Pinpoint the cell where the given text exists, returning its [X, Y] midpoint coordinate. 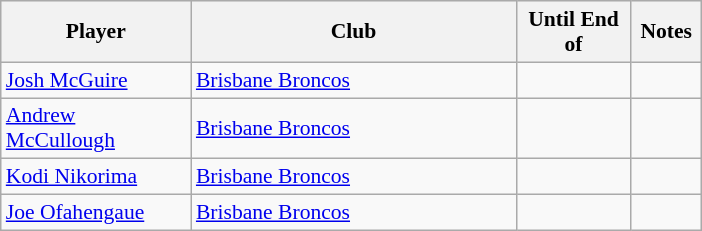
Josh McGuire [96, 80]
Player [96, 32]
Club [354, 32]
Notes [666, 32]
Andrew McCullough [96, 128]
Until End of [574, 32]
Kodi Nikorima [96, 177]
Joe Ofahengaue [96, 213]
